Find where the given text appears and provide that cell's center as [X, Y] coordinate. 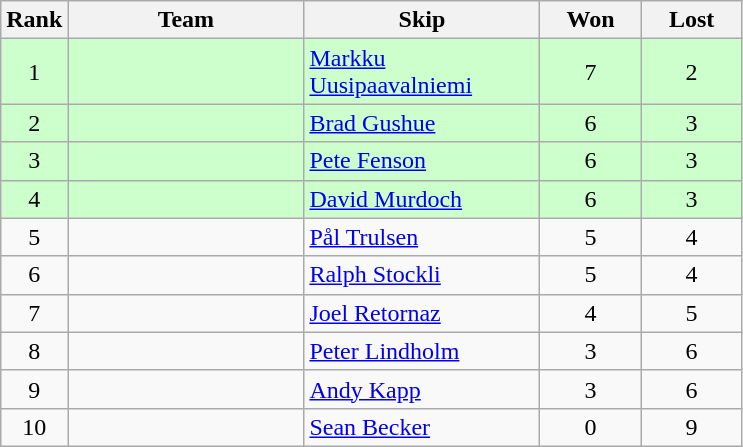
Peter Lindholm [422, 351]
Team [186, 20]
Ralph Stockli [422, 275]
Pete Fenson [422, 161]
Joel Retornaz [422, 313]
Markku Uusipaavalniemi [422, 72]
Lost [692, 20]
10 [34, 427]
8 [34, 351]
Skip [422, 20]
Sean Becker [422, 427]
0 [590, 427]
Pål Trulsen [422, 237]
Won [590, 20]
Rank [34, 20]
Brad Gushue [422, 123]
1 [34, 72]
David Murdoch [422, 199]
Andy Kapp [422, 389]
